Return the [x, y] coordinate for the center point of the cell that contains the specified text.  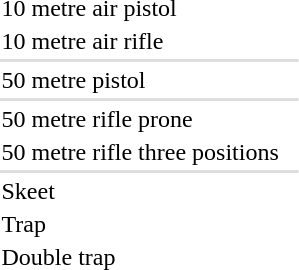
Skeet [140, 191]
Trap [140, 224]
10 metre air rifle [140, 41]
50 metre rifle three positions [140, 152]
50 metre pistol [140, 80]
50 metre rifle prone [140, 119]
